Detect which cell encompasses the target text, then output its [X, Y] center coordinate. 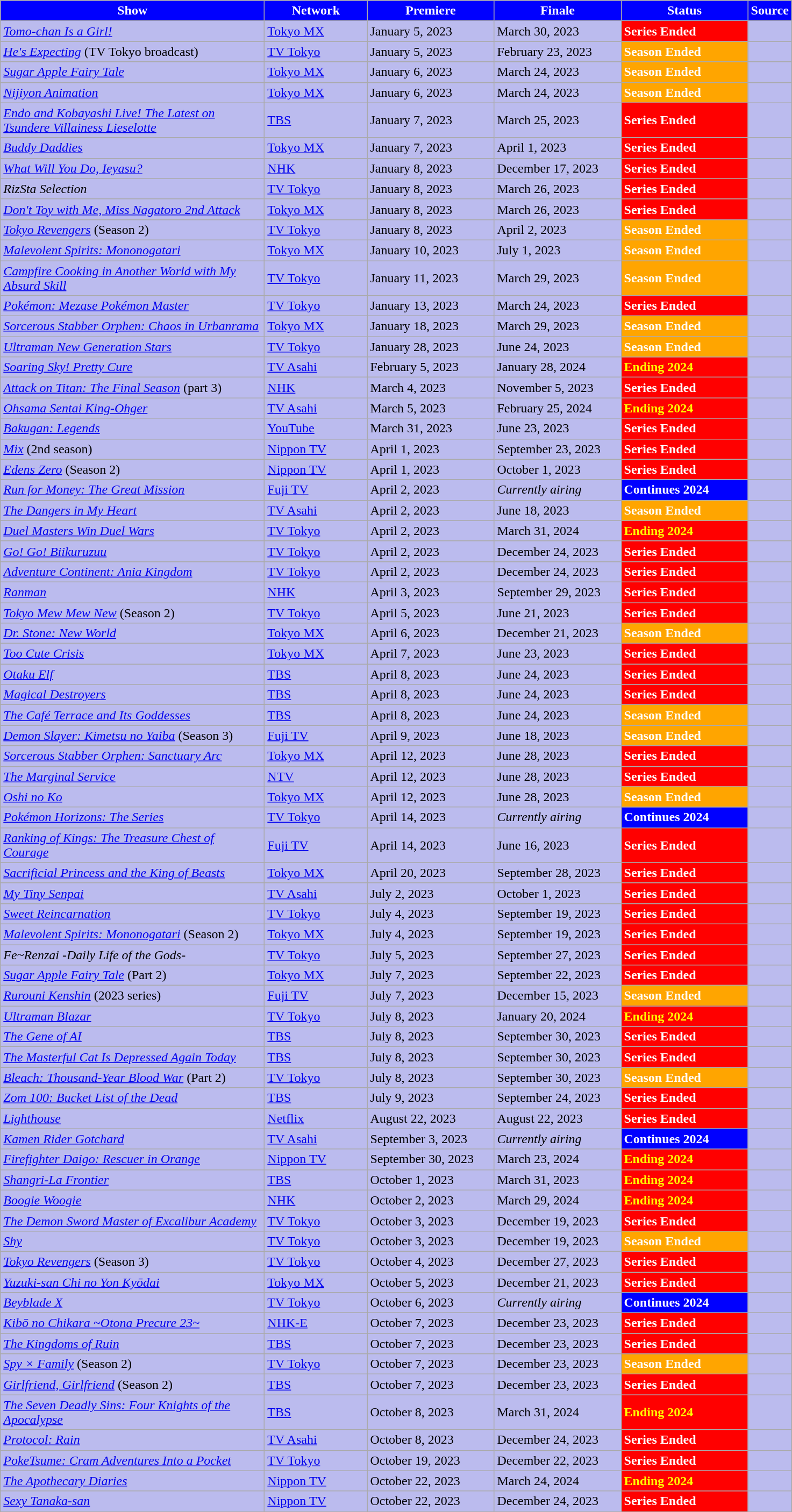
The Marginal Service [132, 776]
RizSta Selection [132, 189]
Protocol: Rain [132, 1440]
My Tiny Senpai [132, 893]
NTV [316, 776]
January 10, 2023 [431, 250]
Shy [132, 1241]
Ultraman New Generation Stars [132, 347]
Sweet Reincarnation [132, 914]
Tokyo Revengers (Season 2) [132, 230]
Sugar Apple Fairy Tale (Part 2) [132, 975]
The Seven Deadly Sins: Four Knights of the Apocalypse [132, 1412]
Tokyo Mew Mew New (Season 2) [132, 612]
The Kingdoms of Ruin [132, 1344]
December 17, 2023 [558, 168]
Run for Money: The Great Mission [132, 490]
Campfire Cooking in Another World with My Absurd Skill [132, 277]
July 2, 2023 [431, 893]
January 28, 2023 [431, 347]
Kamen Rider Gotchard [132, 1139]
Lighthouse [132, 1118]
February 25, 2024 [558, 408]
The Café Terrace and Its Goddesses [132, 715]
Endo and Kobayashi Live! The Latest on Tsundere Villainess Lieselotte [132, 120]
Attack on Titan: The Final Season (part 3) [132, 388]
Beyblade X [132, 1303]
Adventure Continent: Ania Kingdom [132, 572]
March 23, 2024 [558, 1159]
January 20, 2024 [558, 1016]
Kibō no Chikara ~Otona Precure 23~ [132, 1323]
Pokémon: Mezase Pokémon Master [132, 306]
Ranking of Kings: The Treasure Chest of Courage [132, 845]
Rurouni Kenshin (2023 series) [132, 996]
Demon Slayer: Kimetsu no Yaiba (Season 3) [132, 736]
March 30, 2023 [558, 31]
January 13, 2023 [431, 306]
Oshi no Ko [132, 797]
October 5, 2023 [431, 1282]
December 27, 2023 [558, 1261]
Fe~Renzai -Daily Life of the Gods- [132, 954]
Girlfriend, Girlfriend (Season 2) [132, 1385]
Spy × Family (Season 2) [132, 1364]
June 16, 2023 [558, 845]
The Demon Sword Master of Excalibur Academy [132, 1221]
March 29, 2024 [558, 1200]
Malevolent Spirits: Mononogatari (Season 2) [132, 934]
Finale [558, 11]
Edens Zero (Season 2) [132, 469]
Duel Masters Win Duel Wars [132, 531]
July 1, 2023 [558, 250]
He's Expecting (TV Tokyo broadcast) [132, 52]
November 5, 2023 [558, 388]
December 22, 2023 [558, 1460]
September 3, 2023 [431, 1139]
What Will You Do, Ieyasu? [132, 168]
October 6, 2023 [431, 1303]
February 23, 2023 [558, 52]
The Dangers in My Heart [132, 510]
April 9, 2023 [431, 736]
January 11, 2023 [431, 277]
Ohsama Sentai King-Ohger [132, 408]
June 21, 2023 [558, 612]
Bleach: Thousand-Year Blood War (Part 2) [132, 1078]
Bakugan: Legends [132, 429]
March 25, 2023 [558, 120]
Malevolent Spirits: Mononogatari [132, 250]
September 27, 2023 [558, 954]
Network [316, 11]
Too Cute Crisis [132, 654]
October 4, 2023 [431, 1261]
NHK-E [316, 1323]
September 28, 2023 [558, 873]
December 15, 2023 [558, 996]
The Masterful Cat Is Depressed Again Today [132, 1057]
Source [770, 11]
Sorcerous Stabber Orphen: Chaos in Urbanrama [132, 326]
Dr. Stone: New World [132, 633]
April 7, 2023 [431, 654]
Otaku Elf [132, 674]
March 5, 2023 [431, 408]
Show [132, 11]
Premiere [431, 11]
September 23, 2023 [558, 449]
Buddy Daddies [132, 148]
January 28, 2024 [558, 367]
Mix (2nd season) [132, 449]
Tomo-chan Is a Girl! [132, 31]
PokeTsume: Cram Adventures Into a Pocket [132, 1460]
Sacrificial Princess and the King of Beasts [132, 873]
Shangri-La Frontier [132, 1180]
Zom 100: Bucket List of the Dead [132, 1098]
September 24, 2023 [558, 1098]
March 24, 2024 [558, 1481]
Ranman [132, 592]
April 20, 2023 [431, 873]
Soaring Sky! Pretty Cure [132, 367]
Yuzuki-san Chi no Yon Kyōdai [132, 1282]
September 22, 2023 [558, 975]
Pokémon Horizons: The Series [132, 817]
Go! Go! Biikuruzuu [132, 551]
The Apothecary Diaries [132, 1481]
YouTube [316, 429]
Sugar Apple Fairy Tale [132, 72]
Sorcerous Stabber Orphen: Sanctuary Arc [132, 756]
October 19, 2023 [431, 1460]
Magical Destroyers [132, 695]
Tokyo Revengers (Season 3) [132, 1261]
February 5, 2023 [431, 367]
Sexy Tanaka-san [132, 1501]
Firefighter Daigo: Rescuer in Orange [132, 1159]
The Gene of AI [132, 1037]
Nijiyon Animation [132, 92]
April 5, 2023 [431, 612]
July 9, 2023 [431, 1098]
Don't Toy with Me, Miss Nagatoro 2nd Attack [132, 209]
September 29, 2023 [558, 592]
Ultraman Blazar [132, 1016]
March 4, 2023 [431, 388]
January 18, 2023 [431, 326]
Boogie Woogie [132, 1200]
April 6, 2023 [431, 633]
April 3, 2023 [431, 592]
July 5, 2023 [431, 954]
Netflix [316, 1118]
Status [684, 11]
October 2, 2023 [431, 1200]
